Return the [x, y] coordinate for the center point of the cell that contains the specified text.  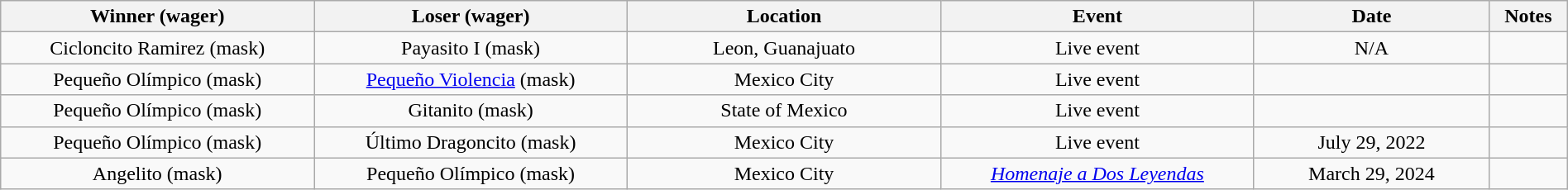
Date [1371, 17]
Leon, Guanajuato [784, 48]
Payasito I (mask) [471, 48]
Gitanito (mask) [471, 111]
State of Mexico [784, 111]
Homenaje a Dos Leyendas [1097, 173]
Cicloncito Ramirez (mask) [157, 48]
N/A [1371, 48]
Pequeño Violencia (mask) [471, 79]
Winner (wager) [157, 17]
Último Dragoncito (mask) [471, 142]
Loser (wager) [471, 17]
Angelito (mask) [157, 173]
Notes [1528, 17]
Event [1097, 17]
Location [784, 17]
July 29, 2022 [1371, 142]
March 29, 2024 [1371, 173]
